Scan for the cell matching the given text and deliver its [x, y] coordinate at center. 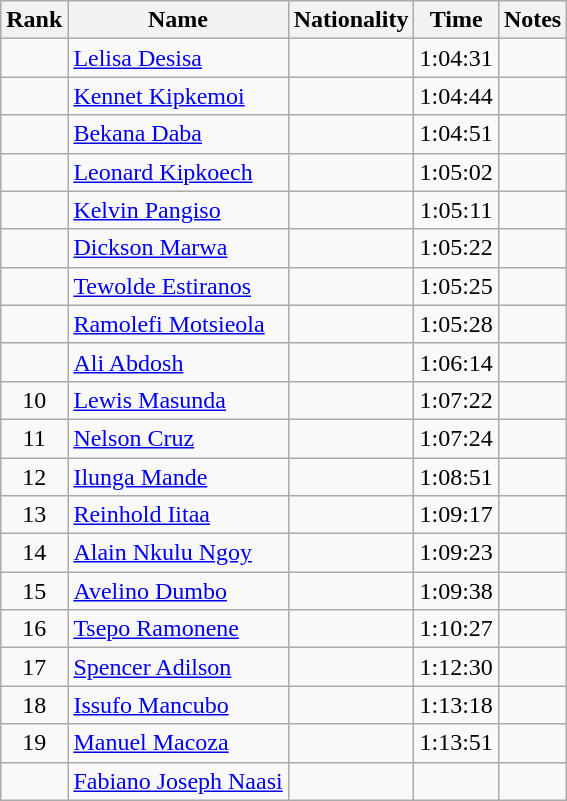
1:09:23 [456, 553]
1:04:31 [456, 58]
Reinhold Iitaa [178, 515]
1:05:02 [456, 172]
Dickson Marwa [178, 248]
Bekana Daba [178, 134]
Lelisa Desisa [178, 58]
Rank [34, 20]
Ali Abdosh [178, 362]
1:05:11 [456, 210]
Tewolde Estiranos [178, 286]
Nelson Cruz [178, 438]
13 [34, 515]
12 [34, 477]
Ramolefi Motsieola [178, 324]
Fabiano Joseph Naasi [178, 781]
11 [34, 438]
Kelvin Pangiso [178, 210]
1:13:51 [456, 743]
1:04:44 [456, 96]
Name [178, 20]
1:05:28 [456, 324]
15 [34, 591]
Kennet Kipkemoi [178, 96]
Alain Nkulu Ngoy [178, 553]
16 [34, 629]
Ilunga Mande [178, 477]
1:12:30 [456, 667]
1:05:22 [456, 248]
Issufo Mancubo [178, 705]
Spencer Adilson [178, 667]
1:09:17 [456, 515]
1:13:18 [456, 705]
1:07:22 [456, 400]
Notes [532, 20]
14 [34, 553]
19 [34, 743]
1:08:51 [456, 477]
Leonard Kipkoech [178, 172]
1:10:27 [456, 629]
1:05:25 [456, 286]
10 [34, 400]
1:07:24 [456, 438]
Time [456, 20]
Nationality [351, 20]
Lewis Masunda [178, 400]
18 [34, 705]
Manuel Macoza [178, 743]
Tsepo Ramonene [178, 629]
1:09:38 [456, 591]
17 [34, 667]
1:04:51 [456, 134]
1:06:14 [456, 362]
Avelino Dumbo [178, 591]
